Find where the given text appears and provide that cell's center as (x, y) coordinate. 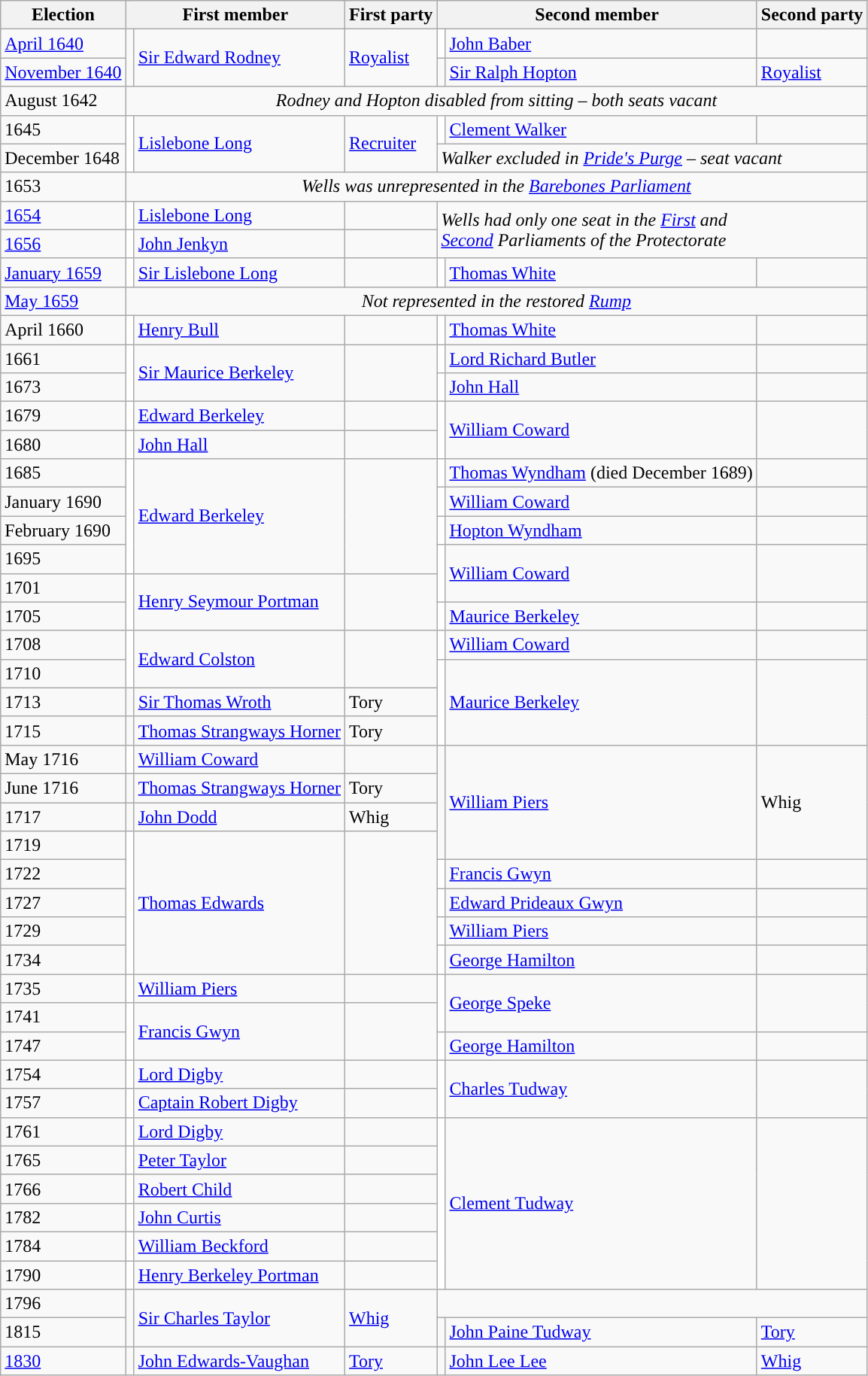
John Dodd (239, 816)
1784 (63, 1246)
1722 (63, 874)
Captain Robert Digby (239, 1103)
1645 (63, 129)
Sir Charles Taylor (239, 1318)
Clement Walker (601, 129)
Robert Child (239, 1189)
1757 (63, 1103)
1713 (63, 702)
1701 (63, 588)
First member (235, 15)
Sir Ralph Hopton (601, 72)
Henry Bull (239, 330)
1715 (63, 731)
June 1716 (63, 788)
Wells had only one seat in the First and Second Parliaments of the Protectorate (652, 229)
1735 (63, 989)
1679 (63, 416)
Sir Lislebone Long (239, 272)
1654 (63, 215)
Edward Prideaux Gwyn (601, 903)
1734 (63, 960)
Lord Richard Butler (601, 359)
1695 (63, 559)
1741 (63, 1017)
Thomas Edwards (239, 903)
William Beckford (239, 1246)
Not represented in the restored Rump (496, 301)
1685 (63, 473)
Recruiter (391, 144)
1761 (63, 1131)
Sir Maurice Berkeley (239, 373)
Hopton Wyndham (601, 530)
Walker excluded in Pride's Purge – seat vacant (652, 158)
Charles Tudway (601, 1089)
John Curtis (239, 1217)
Henry Seymour Portman (239, 602)
Second party (812, 15)
1729 (63, 931)
1727 (63, 903)
Henry Berkeley Portman (239, 1275)
Second member (597, 15)
1766 (63, 1189)
1717 (63, 816)
George Speke (601, 1003)
1790 (63, 1275)
April 1640 (63, 44)
Election (63, 15)
Thomas Wyndham (died December 1689) (601, 473)
February 1690 (63, 530)
1782 (63, 1217)
John Paine Tudway (601, 1332)
Edward Colston (239, 659)
November 1640 (63, 72)
Sir Thomas Wroth (239, 702)
May 1716 (63, 759)
First party (391, 15)
Sir Edward Rodney (239, 58)
1765 (63, 1160)
August 1642 (63, 101)
John Baber (601, 44)
Rodney and Hopton disabled from sitting – both seats vacant (496, 101)
John Lee Lee (601, 1361)
1673 (63, 387)
1796 (63, 1304)
1710 (63, 673)
Clement Tudway (601, 1203)
January 1690 (63, 502)
April 1660 (63, 330)
1705 (63, 616)
1815 (63, 1332)
January 1659 (63, 272)
Peter Taylor (239, 1160)
December 1648 (63, 158)
1653 (63, 187)
1680 (63, 445)
1719 (63, 846)
1708 (63, 645)
May 1659 (63, 301)
1661 (63, 359)
1754 (63, 1074)
John Edwards-Vaughan (239, 1361)
Wells was unrepresented in the Barebones Parliament (496, 187)
John Jenkyn (239, 244)
1656 (63, 244)
1747 (63, 1046)
1830 (63, 1361)
